Find where the given text appears and provide that cell's center as [x, y] coordinate. 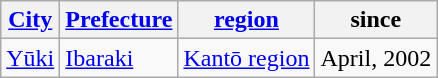
region [246, 20]
Kantō region [246, 58]
Ibaraki [119, 58]
Yūki [30, 58]
April, 2002 [376, 58]
City [30, 20]
since [376, 20]
Prefecture [119, 20]
